From the cell containing the given text, extract its center point as (X, Y) coordinate. 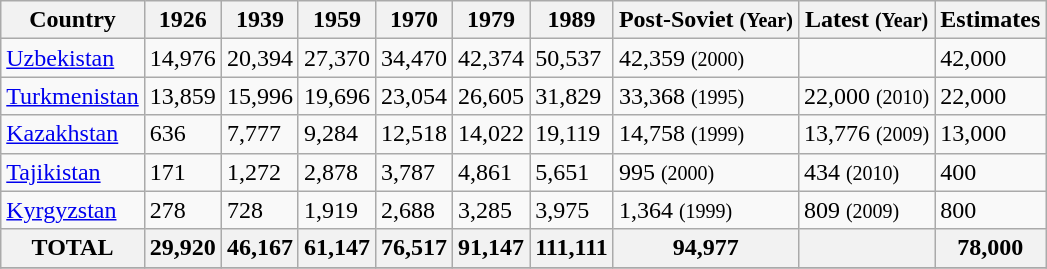
61,147 (336, 248)
27,370 (336, 58)
94,977 (706, 248)
3,975 (572, 210)
1979 (492, 20)
1959 (336, 20)
13,000 (990, 134)
1939 (260, 20)
19,119 (572, 134)
91,147 (492, 248)
42,000 (990, 58)
1,272 (260, 172)
20,394 (260, 58)
Post-Soviet (Year) (706, 20)
Country (73, 20)
Tajikistan (73, 172)
Uzbekistan (73, 58)
1989 (572, 20)
3,285 (492, 210)
1926 (182, 20)
2,878 (336, 172)
46,167 (260, 248)
13,776 (2009) (866, 134)
22,000 (2010) (866, 96)
171 (182, 172)
42,374 (492, 58)
5,651 (572, 172)
636 (182, 134)
Estimates (990, 20)
Kyrgyzstan (73, 210)
31,829 (572, 96)
7,777 (260, 134)
800 (990, 210)
1970 (414, 20)
809 (2009) (866, 210)
278 (182, 210)
3,787 (414, 172)
14,976 (182, 58)
76,517 (414, 248)
13,859 (182, 96)
29,920 (182, 248)
22,000 (990, 96)
400 (990, 172)
Latest (Year) (866, 20)
1,364 (1999) (706, 210)
434 (2010) (866, 172)
12,518 (414, 134)
728 (260, 210)
14,022 (492, 134)
23,054 (414, 96)
78,000 (990, 248)
33,368 (1995) (706, 96)
9,284 (336, 134)
15,996 (260, 96)
26,605 (492, 96)
4,861 (492, 172)
42,359 (2000) (706, 58)
TOTAL (73, 248)
Turkmenistan (73, 96)
1,919 (336, 210)
50,537 (572, 58)
2,688 (414, 210)
Kazakhstan (73, 134)
34,470 (414, 58)
19,696 (336, 96)
995 (2000) (706, 172)
14,758 (1999) (706, 134)
111,111 (572, 248)
